For the text-containing cell, return its midpoint in [x, y] coordinate format. 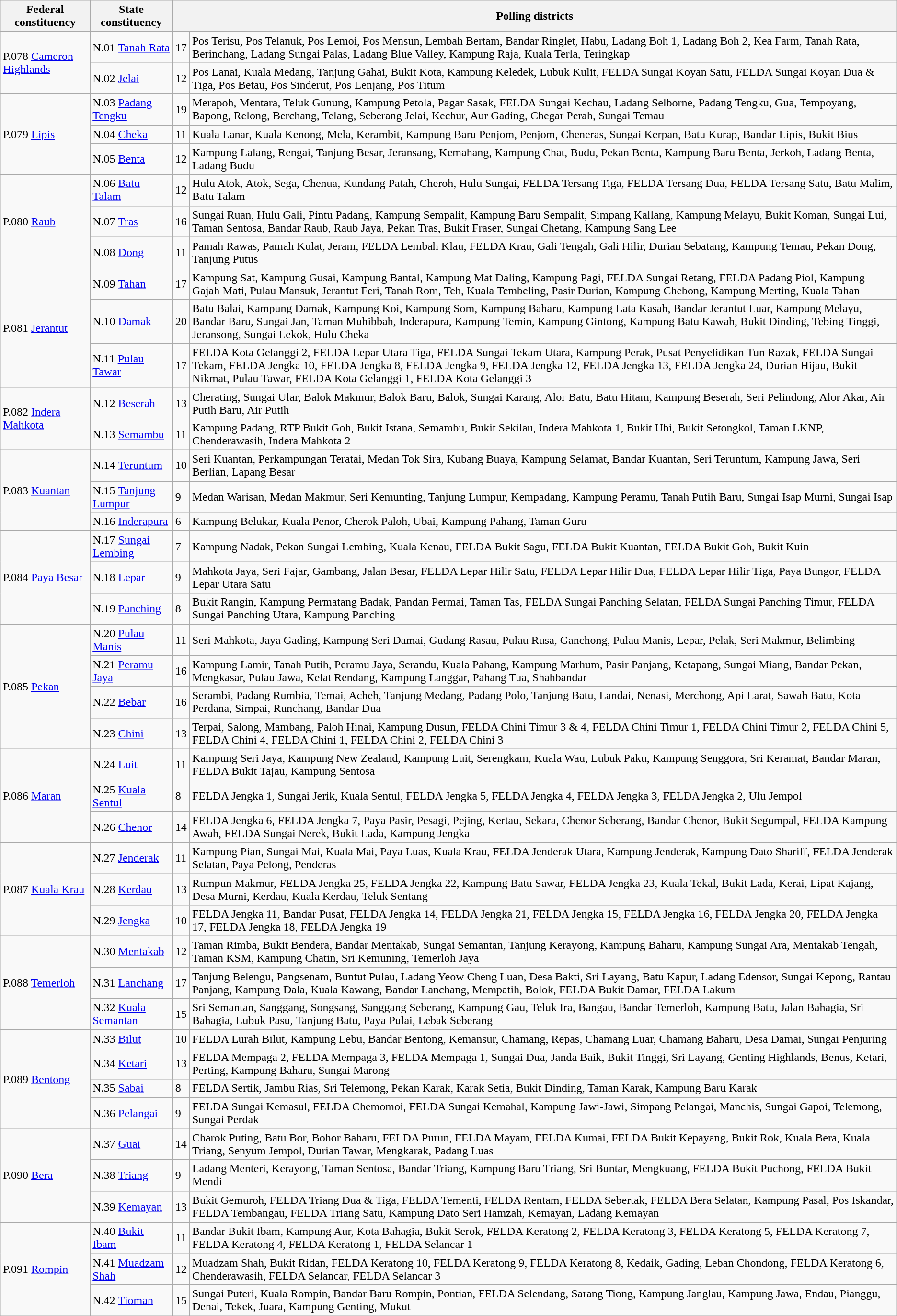
N.15 Tanjung Lumpur [131, 497]
N.03 Padang Tengku [131, 109]
Kampung Belukar, Kuala Penor, Cherok Paloh, Ubai, Kampung Pahang, Taman Guru [543, 522]
N.12 Beserah [131, 403]
N.08 Dong [131, 252]
Pamah Rawas, Pamah Kulat, Jeram, FELDA Lembah Klau, FELDA Krau, Gali Tengah, Gali Hilir, Durian Sebatang, Kampung Temau, Pekan Dong, Tanjung Putus [543, 252]
Kampung Lalang, Rengai, Tanjung Besar, Jeransang, Kemahang, Kampung Chat, Budu, Pekan Benta, Kampung Baru Benta, Jerkoh, Ladang Benta, Ladang Budu [543, 159]
N.02 Jelai [131, 79]
N.20 Pulau Manis [131, 640]
P.084 Paya Besar [45, 577]
N.33 Bilut [131, 1039]
N.29 Jengka [131, 920]
P.089 Bentong [45, 1079]
Polling districts [535, 16]
N.40 Bukit Ibam [131, 1238]
P.087 Kuala Krau [45, 889]
P.080 Raub [45, 221]
N.31 Lanchang [131, 983]
FELDA Jengka 1, Sungai Jerik, Kuala Sentul, FELDA Jengka 5, FELDA Jengka 4, FELDA Jengka 3, FELDA Jengka 2, Ulu Jempol [543, 796]
N.24 Luit [131, 764]
P.091 Rompin [45, 1269]
N.05 Benta [131, 159]
N.27 Jenderak [131, 858]
P.090 Bera [45, 1176]
N.42 Tioman [131, 1300]
N.18 Lepar [131, 577]
N.04 Cheka [131, 134]
FELDA Lurah Bilut, Kampung Lebu, Bandar Bentong, Kemansur, Chamang, Repas, Chamang Luar, Chamang Baharu, Desa Damai, Sungai Penjuring [543, 1039]
Medan Warisan, Medan Makmur, Seri Kemunting, Tanjung Lumpur, Kempadang, Kampung Peramu, Tanah Putih Baru, Sungai Isap Murni, Sungai Isap [543, 497]
7 [181, 547]
6 [181, 522]
State constituency [131, 16]
N.39 Kemayan [131, 1206]
20 [181, 321]
N.38 Triang [131, 1176]
N.32 Kuala Semantan [131, 1014]
P.083 Kuantan [45, 490]
Seri Mahkota, Jaya Gading, Kampung Seri Damai, Gudang Rasau, Pulau Rusa, Ganchong, Pulau Manis, Lepar, Pelak, Seri Makmur, Belimbing [543, 640]
N.25 Kuala Sentul [131, 796]
N.11 Pulau Tawar [131, 365]
P.078 Cameron Highlands [45, 63]
N.28 Kerdau [131, 889]
N.09 Tahan [131, 284]
Kampung Nadak, Pekan Sungai Lembing, Kuala Kenau, FELDA Bukit Sagu, FELDA Bukit Kuantan, FELDA Bukit Goh, Bukit Kuin [543, 547]
P.081 Jerantut [45, 328]
19 [181, 109]
FELDA Sertik, Jambu Rias, Sri Telemong, Pekan Karak, Karak Setia, Bukit Dinding, Taman Karak, Kampung Baru Karak [543, 1088]
N.17 Sungai Lembing [131, 547]
N.06 Batu Talam [131, 190]
P.088 Temerloh [45, 983]
N.37 Guai [131, 1144]
N.21 Peramu Jaya [131, 671]
P.086 Maran [45, 796]
N.14 Teruntum [131, 466]
N.41 Muadzam Shah [131, 1269]
P.079 Lipis [45, 134]
N.35 Sabai [131, 1088]
N.30 Mentakab [131, 952]
N.07 Tras [131, 221]
FELDA Sungai Kemasul, FELDA Chemomoi, FELDA Sungai Kemahal, Kampung Jawi-Jawi, Simpang Pelangai, Manchis, Sungai Gapoi, Telemong, Sungai Perdak [543, 1113]
Federal constituency [45, 16]
N.22 Bebar [131, 702]
P.082 Indera Mahkota [45, 419]
N.16 Inderapura [131, 522]
Kuala Lanar, Kuala Kenong, Mela, Kerambit, Kampung Baru Penjom, Penjom, Cheneras, Sungai Kerpan, Batu Kurap, Bandar Lipis, Bukit Bius [543, 134]
N.01 Tanah Rata [131, 47]
N.26 Chenor [131, 827]
N.36 Pelangai [131, 1113]
N.10 Damak [131, 321]
N.19 Panching [131, 609]
Ladang Menteri, Kerayong, Taman Sentosa, Bandar Triang, Kampung Baru Triang, Sri Buntar, Mengkuang, FELDA Bukit Puchong, FELDA Bukit Mendi [543, 1176]
N.13 Semambu [131, 434]
N.34 Ketari [131, 1063]
Hulu Atok, Atok, Sega, Chenua, Kundang Patah, Cheroh, Hulu Sungai, FELDA Tersang Tiga, FELDA Tersang Dua, FELDA Tersang Satu, Batu Malim, Batu Talam [543, 190]
N.23 Chini [131, 734]
P.085 Pekan [45, 687]
